Find where the given text appears and provide that cell's center as (x, y) coordinate. 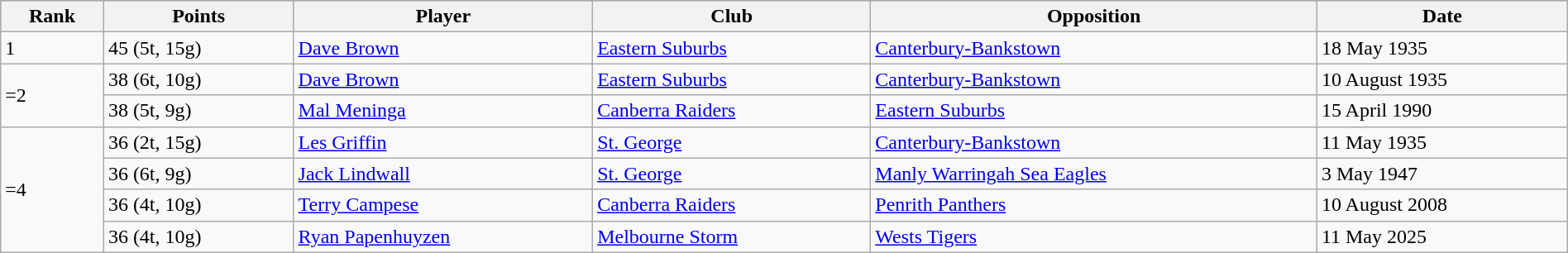
Date (1442, 17)
Penrith Panthers (1094, 205)
Terry Campese (443, 205)
36 (6t, 9g) (198, 174)
18 May 1935 (1442, 48)
Opposition (1094, 17)
38 (5t, 9g) (198, 111)
Ryan Papenhuyzen (443, 236)
Jack Lindwall (443, 174)
=2 (53, 95)
Melbourne Storm (732, 236)
=4 (53, 189)
Points (198, 17)
11 May 2025 (1442, 236)
Rank (53, 17)
Mal Meninga (443, 111)
36 (2t, 15g) (198, 142)
38 (6t, 10g) (198, 79)
Player (443, 17)
45 (5t, 15g) (198, 48)
15 April 1990 (1442, 111)
Manly Warringah Sea Eagles (1094, 174)
3 May 1947 (1442, 174)
11 May 1935 (1442, 142)
10 August 1935 (1442, 79)
Wests Tigers (1094, 236)
1 (53, 48)
10 August 2008 (1442, 205)
Club (732, 17)
Les Griffin (443, 142)
